Scan for the cell matching the given text and deliver its (X, Y) coordinate at center. 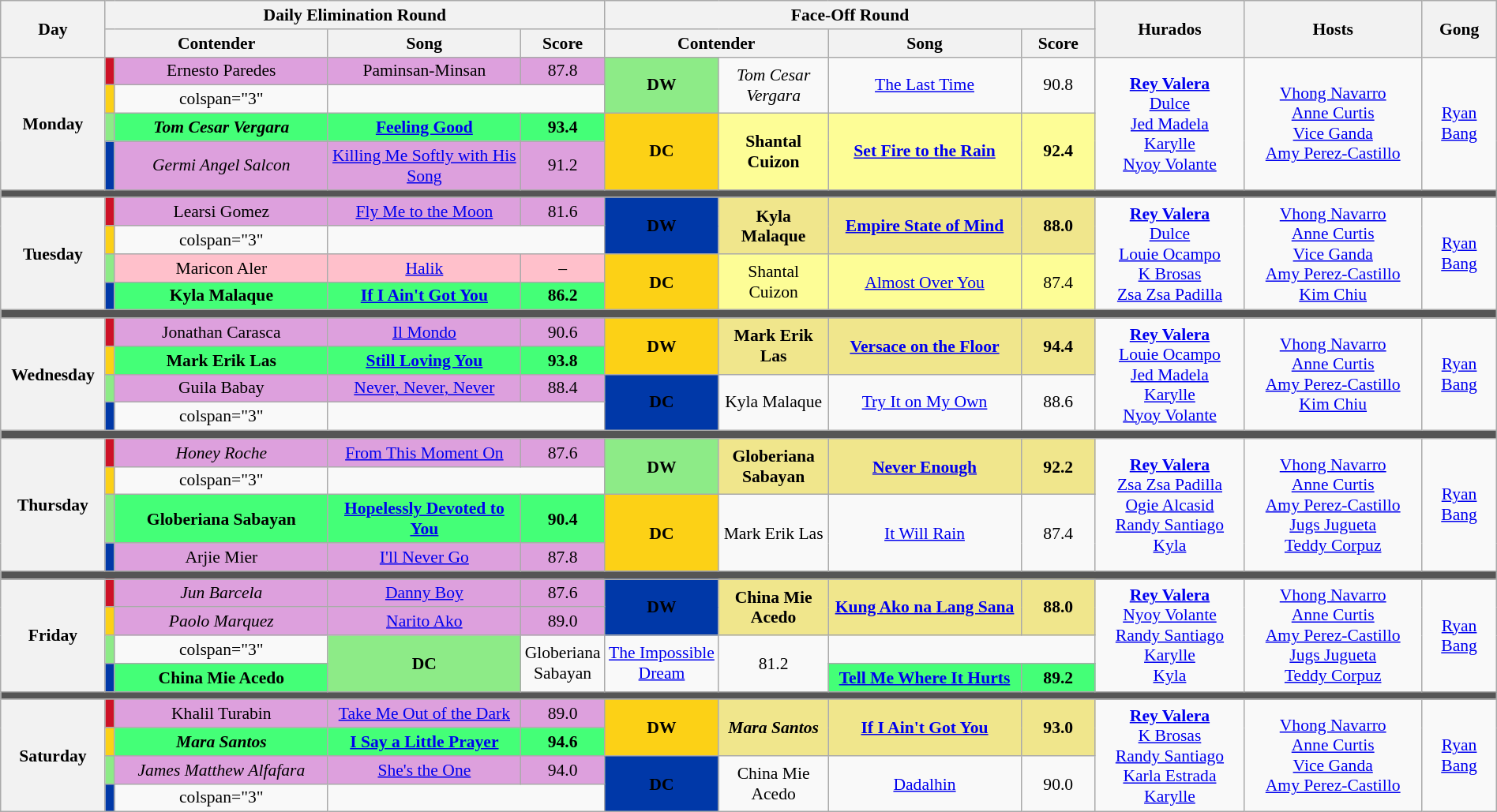
Set Fire to the Rain (925, 152)
Vhong NavarroAnne CurtisAmy Perez-CastilloKim Chiu (1333, 374)
Gong (1459, 28)
Thursday (53, 505)
94.0 (563, 770)
Jun Barcela (221, 593)
94.4 (1058, 346)
Il Mondo (424, 332)
90.6 (563, 332)
92.4 (1058, 152)
It Will Rain (925, 533)
94.6 (563, 742)
From This Moment On (424, 453)
Never, Never, Never (424, 388)
Paolo Marquez (221, 622)
Hopelessly Devoted to You (424, 519)
Danny Boy (424, 593)
Empire State of Mind (925, 226)
Arjie Mier (221, 557)
The Last Time (925, 85)
Kung Ako na Lang Sana (925, 608)
Fly Me to the Moon (424, 212)
The Impossible Dream (662, 663)
Rey ValeraDulceLouie OcampoK BrosasZsa Zsa Padilla (1169, 254)
Daily Elimination Round (355, 15)
Halik (424, 268)
90.0 (1058, 784)
Rey ValeraK BrosasRandy SantiagoKarla EstradaKarylle (1169, 756)
Take Me Out of the Dark (424, 714)
I'll Never Go (424, 557)
Rey ValeraLouie OcampoJed MadelaKarylleNyoy Volante (1169, 374)
Honey Roche (221, 453)
Face-Off Round (850, 15)
Never Enough (925, 467)
88.4 (563, 388)
Monday (53, 123)
Versace on the Floor (925, 346)
93.0 (1058, 728)
88.6 (1058, 402)
Feeling Good (424, 128)
Dadalhin (925, 784)
Ernesto Paredes (221, 71)
Hurados (1169, 28)
Still Loving You (424, 361)
91.2 (563, 166)
Saturday (53, 756)
Wednesday (53, 374)
Rey ValeraDulceJed MadelaKarylleNyoy Volante (1169, 123)
Almost Over You (925, 283)
93.8 (563, 361)
81.6 (563, 212)
Killing Me Softly with His Song (424, 166)
90.4 (563, 519)
Narito Ako (424, 622)
Jonathan Carasca (221, 332)
Hosts (1333, 28)
Day (53, 28)
81.2 (774, 663)
86.2 (563, 296)
Maricon Aler (221, 268)
Khalil Turabin (221, 714)
She's the One (424, 770)
Tuesday (53, 254)
Try It on My Own (925, 402)
Germi Angel Salcon (221, 166)
Tell Me Where It Hurts (925, 678)
90.8 (1058, 85)
– (563, 268)
Rey ValeraZsa Zsa PadillaOgie AlcasidRandy SantiagoKyla (1169, 505)
James Matthew Alfafara (221, 770)
I Say a Little Prayer (424, 742)
Guila Babay (221, 388)
Friday (53, 635)
Learsi Gomez (221, 212)
89.2 (1058, 678)
Vhong NavarroAnne CurtisVice GandaAmy Perez-CastilloKim Chiu (1333, 254)
93.4 (563, 128)
Rey ValeraNyoy VolanteRandy SantiagoKarylleKyla (1169, 635)
92.2 (1058, 467)
Paminsan-Minsan (424, 71)
